Return [x, y] of the center of cell containing provided text 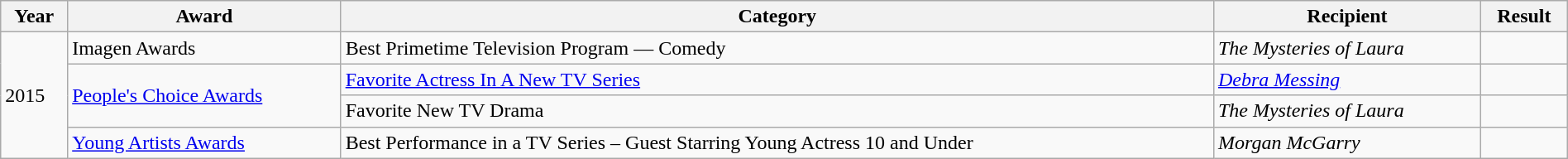
Young Artists Awards [204, 142]
People's Choice Awards [204, 95]
Category [777, 17]
Best Performance in a TV Series – Guest Starring Young Actress 10 and Under [777, 142]
Favorite Actress In A New TV Series [777, 79]
Recipient [1346, 17]
Debra Messing [1346, 79]
Award [204, 17]
Best Primetime Television Program — Comedy [777, 48]
Imagen Awards [204, 48]
Morgan McGarry [1346, 142]
Result [1523, 17]
Favorite New TV Drama [777, 111]
Year [35, 17]
2015 [35, 95]
